Pinpoint the cell where the given text exists, returning its (x, y) midpoint coordinate. 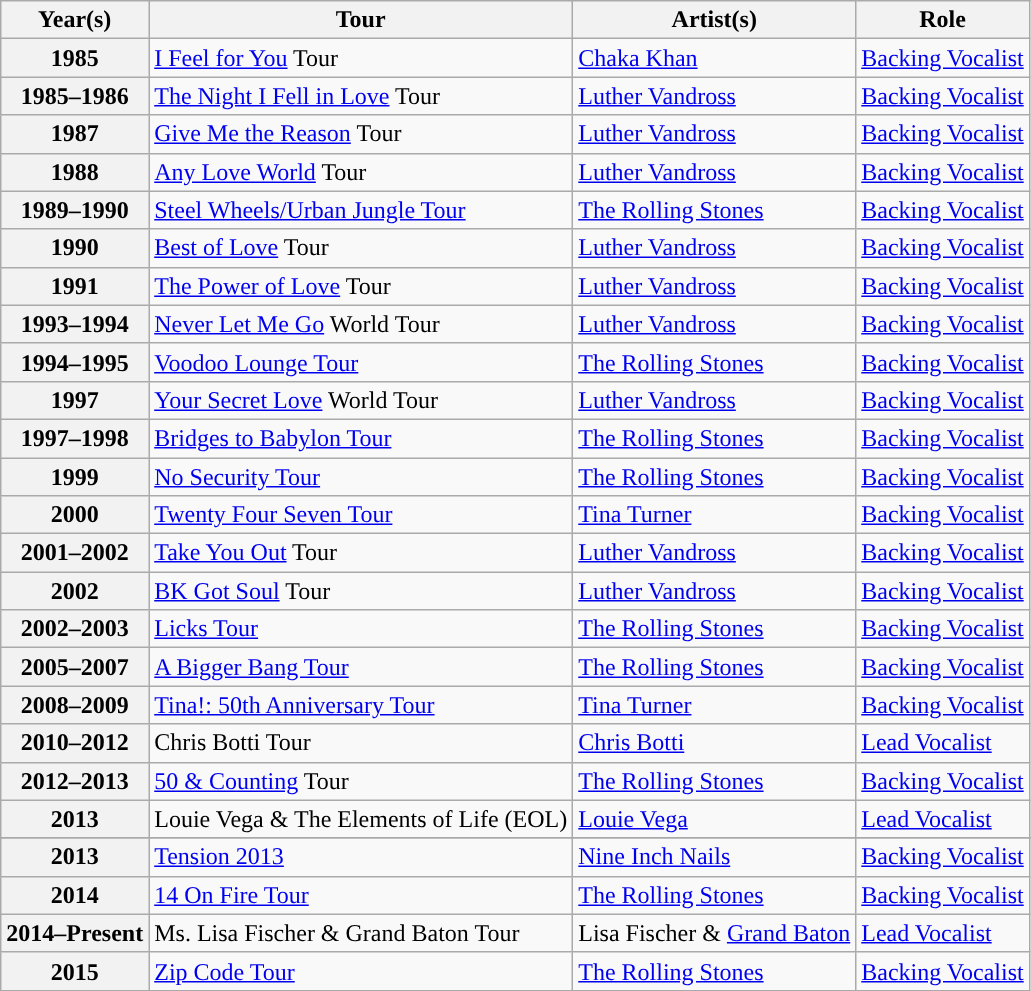
2002 (75, 591)
2010–2012 (75, 743)
1997–1998 (75, 438)
Tina!: 50th Anniversary Tour (361, 705)
Steel Wheels/Urban Jungle Tour (361, 210)
Lisa Fischer & Grand Baton (714, 933)
Zip Code Tour (361, 971)
1985–1986 (75, 96)
Any Love World Tour (361, 172)
BK Got Soul Tour (361, 591)
The Night I Fell in Love Tour (361, 96)
1993–1994 (75, 324)
1990 (75, 248)
Tension 2013 (361, 857)
2008–2009 (75, 705)
1985 (75, 58)
2005–2007 (75, 667)
1989–1990 (75, 210)
Role (943, 20)
Twenty Four Seven Tour (361, 515)
2000 (75, 515)
1999 (75, 477)
2001–2002 (75, 553)
1991 (75, 286)
14 On Fire Tour (361, 895)
Year(s) (75, 20)
Chaka Khan (714, 58)
2014–Present (75, 933)
2012–2013 (75, 781)
50 & Counting Tour (361, 781)
Louie Vega & The Elements of Life (EOL) (361, 819)
Artist(s) (714, 20)
A Bigger Bang Tour (361, 667)
I Feel for You Tour (361, 58)
Bridges to Babylon Tour (361, 438)
Ms. Lisa Fischer & Grand Baton Tour (361, 933)
Chris Botti (714, 743)
Your Secret Love World Tour (361, 400)
1987 (75, 134)
Tour (361, 20)
Never Let Me Go World Tour (361, 324)
No Security Tour (361, 477)
Voodoo Lounge Tour (361, 362)
Give Me the Reason Tour (361, 134)
2015 (75, 971)
Louie Vega (714, 819)
1994–1995 (75, 362)
1988 (75, 172)
Nine Inch Nails (714, 857)
2002–2003 (75, 629)
Chris Botti Tour (361, 743)
2014 (75, 895)
Licks Tour (361, 629)
1997 (75, 400)
Best of Love Tour (361, 248)
Take You Out Tour (361, 553)
The Power of Love Tour (361, 286)
